Provide the (x, y) coordinate of the cell's center where the given text is located.  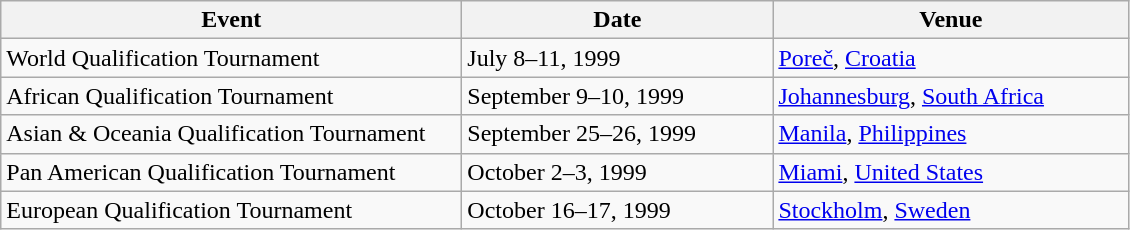
African Qualification Tournament (232, 96)
Poreč, Croatia (951, 58)
Venue (951, 20)
Manila, Philippines (951, 134)
Date (618, 20)
Johannesburg, South Africa (951, 96)
World Qualification Tournament (232, 58)
Stockholm, Sweden (951, 210)
Asian & Oceania Qualification Tournament (232, 134)
Event (232, 20)
October 16–17, 1999 (618, 210)
October 2–3, 1999 (618, 172)
September 9–10, 1999 (618, 96)
July 8–11, 1999 (618, 58)
Pan American Qualification Tournament (232, 172)
European Qualification Tournament (232, 210)
September 25–26, 1999 (618, 134)
Miami, United States (951, 172)
